Capture the cell that displays the provided text and extract its [X, Y] central coordinate. 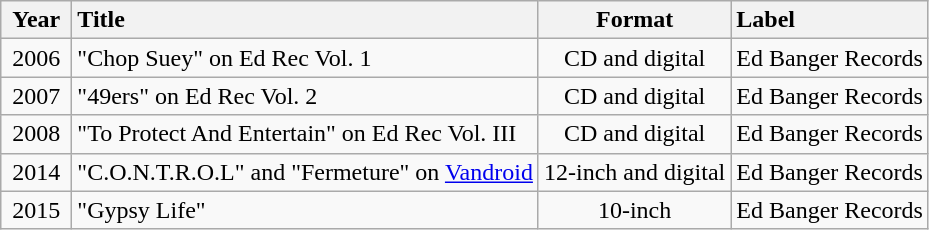
Format [634, 20]
10-inch [634, 210]
Title [306, 20]
2015 [36, 210]
2006 [36, 58]
"49ers" on Ed Rec Vol. 2 [306, 96]
"To Protect And Entertain" on Ed Rec Vol. III [306, 134]
12-inch and digital [634, 172]
Year [36, 20]
"Gypsy Life" [306, 210]
Label [830, 20]
2014 [36, 172]
2007 [36, 96]
"Chop Suey" on Ed Rec Vol. 1 [306, 58]
"C.O.N.T.R.O.L" and "Fermeture" on Vandroid [306, 172]
2008 [36, 134]
